Pinpoint the cell where the given text exists, returning its (x, y) midpoint coordinate. 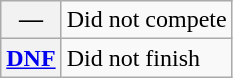
— (31, 20)
DNF (31, 58)
Did not compete (146, 20)
Did not finish (146, 58)
